Scan for the cell matching the given text and deliver its (x, y) coordinate at center. 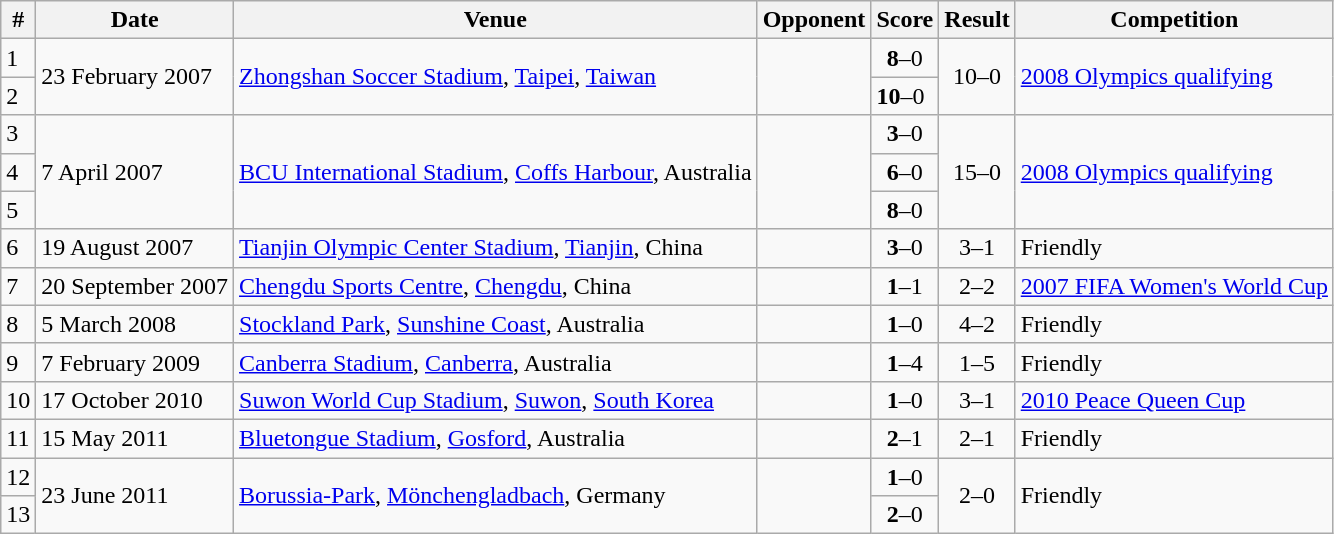
13 (18, 515)
BCU International Stadium, Coffs Harbour, Australia (496, 172)
11 (18, 438)
Venue (496, 20)
Chengdu Sports Centre, Chengdu, China (496, 286)
15–0 (977, 172)
8 (18, 324)
12 (18, 477)
3 (18, 134)
# (18, 20)
Zhongshan Soccer Stadium, Taipei, Taiwan (496, 77)
1–4 (905, 362)
7 April 2007 (135, 172)
23 February 2007 (135, 77)
6–0 (905, 172)
Bluetongue Stadium, Gosford, Australia (496, 438)
1 (18, 58)
19 August 2007 (135, 248)
1–5 (977, 362)
Borussia-Park, Mönchengladbach, Germany (496, 496)
Score (905, 20)
20 September 2007 (135, 286)
2 (18, 96)
7 February 2009 (135, 362)
Stockland Park, Sunshine Coast, Australia (496, 324)
Opponent (814, 20)
6 (18, 248)
2010 Peace Queen Cup (1174, 400)
9 (18, 362)
2–2 (977, 286)
Result (977, 20)
4 (18, 172)
4–2 (977, 324)
5 (18, 210)
17 October 2010 (135, 400)
Canberra Stadium, Canberra, Australia (496, 362)
23 June 2011 (135, 496)
Tianjin Olympic Center Stadium, Tianjin, China (496, 248)
Date (135, 20)
7 (18, 286)
Suwon World Cup Stadium, Suwon, South Korea (496, 400)
5 March 2008 (135, 324)
2007 FIFA Women's World Cup (1174, 286)
1–1 (905, 286)
10 (18, 400)
15 May 2011 (135, 438)
Competition (1174, 20)
